Search for the cell housing the specified text and yield its (X, Y) center coordinate. 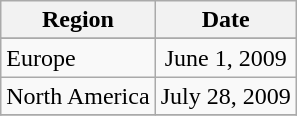
Region (78, 20)
Date (226, 20)
June 1, 2009 (226, 58)
Europe (78, 58)
July 28, 2009 (226, 96)
North America (78, 96)
